Return the [x, y] coordinate for the center point of the cell that contains the specified text.  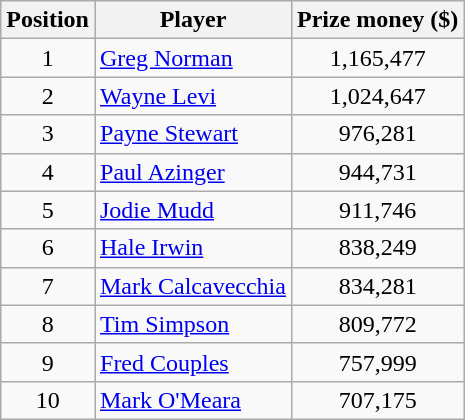
4 [48, 172]
757,999 [377, 362]
9 [48, 362]
1,024,647 [377, 96]
Tim Simpson [192, 324]
911,746 [377, 210]
Fred Couples [192, 362]
Prize money ($) [377, 20]
3 [48, 134]
809,772 [377, 324]
Jodie Mudd [192, 210]
Paul Azinger [192, 172]
834,281 [377, 286]
Player [192, 20]
2 [48, 96]
944,731 [377, 172]
Position [48, 20]
5 [48, 210]
7 [48, 286]
6 [48, 248]
8 [48, 324]
Greg Norman [192, 58]
Hale Irwin [192, 248]
Wayne Levi [192, 96]
1,165,477 [377, 58]
976,281 [377, 134]
1 [48, 58]
Payne Stewart [192, 134]
Mark O'Meara [192, 400]
838,249 [377, 248]
707,175 [377, 400]
Mark Calcavecchia [192, 286]
10 [48, 400]
